Identify which cell holds the provided text, then report its [x, y] central coordinate. 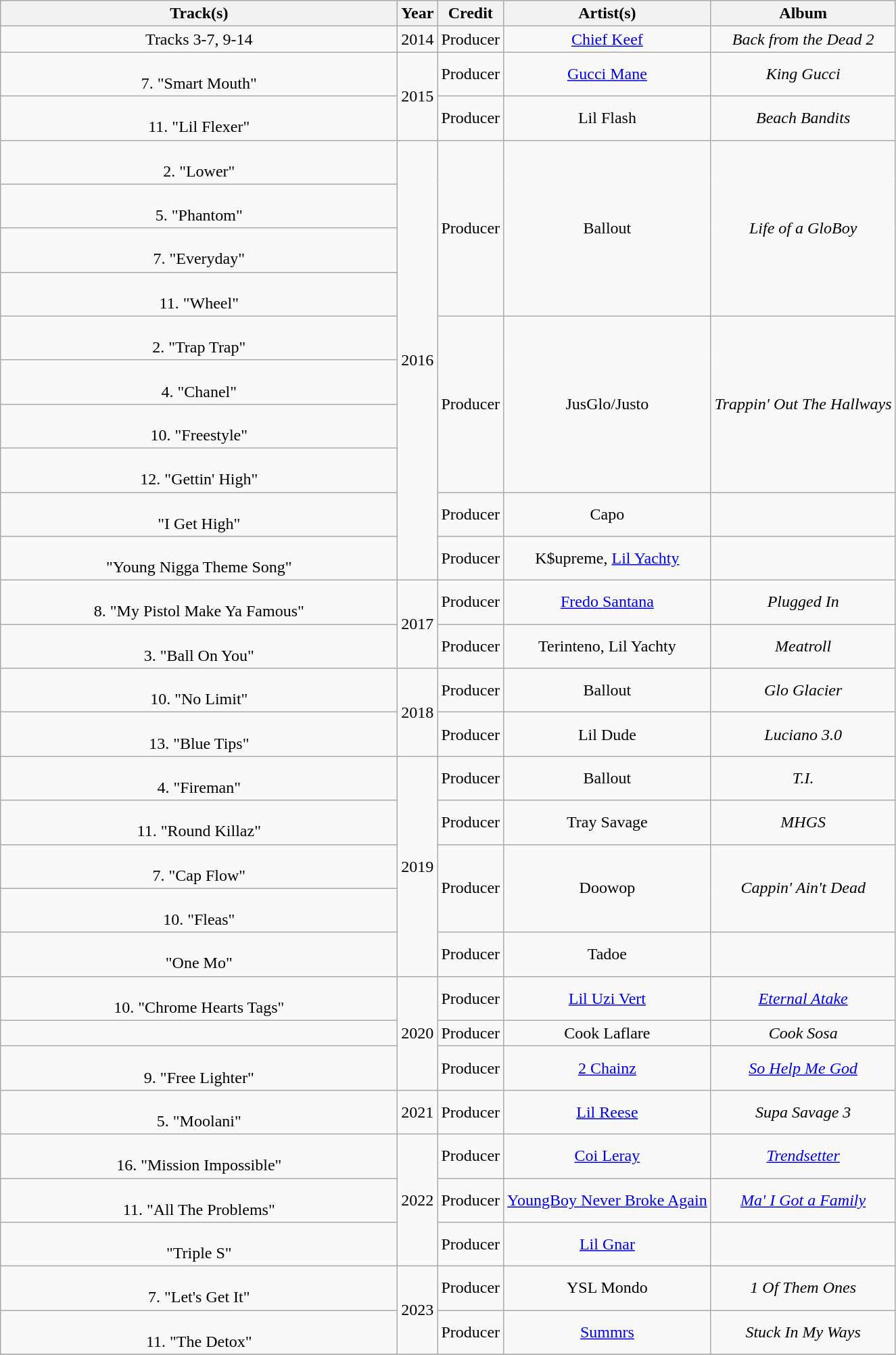
Cook Sosa [803, 1033]
So Help Me God [803, 1067]
5. "Phantom" [199, 206]
7. "Cap Flow" [199, 866]
Glo Glacier [803, 690]
Luciano 3.0 [803, 735]
"Young Nigga Theme Song" [199, 559]
2018 [418, 712]
Ma' I Got a Family [803, 1200]
10. "Freestyle" [199, 426]
10. "Fleas" [199, 911]
Album [803, 14]
3. "Ball On You" [199, 647]
1 Of Them Ones [803, 1288]
11. "All The Problems" [199, 1200]
"Triple S" [199, 1245]
2 Chainz [607, 1067]
Eternal Atake [803, 998]
Terinteno, Lil Yachty [607, 647]
Artist(s) [607, 14]
Supa Savage 3 [803, 1112]
2014 [418, 39]
Tray Savage [607, 823]
7. "Everyday" [199, 250]
Track(s) [199, 14]
Stuck In My Ways [803, 1333]
2023 [418, 1310]
Capo [607, 514]
Gucci Mane [607, 74]
11. "Wheel" [199, 294]
Tracks 3-7, 9-14 [199, 39]
YSL Mondo [607, 1288]
Back from the Dead 2 [803, 39]
11. "Lil Flexer" [199, 118]
YoungBoy Never Broke Again [607, 1200]
2016 [418, 360]
4. "Chanel" [199, 382]
Doowop [607, 888]
2022 [418, 1200]
Tadoe [607, 954]
JusGlo/Justo [607, 404]
9. "Free Lighter" [199, 1067]
13. "Blue Tips" [199, 735]
7. "Let's Get It" [199, 1288]
Lil Dude [607, 735]
Chief Keef [607, 39]
2020 [418, 1033]
Lil Gnar [607, 1245]
Lil Flash [607, 118]
Year [418, 14]
"I Get High" [199, 514]
MHGS [803, 823]
10. "No Limit" [199, 690]
8. "My Pistol Make Ya Famous" [199, 602]
Summrs [607, 1333]
Lil Uzi Vert [607, 998]
Life of a GloBoy [803, 228]
7. "Smart Mouth" [199, 74]
Beach Bandits [803, 118]
10. "Chrome Hearts Tags" [199, 998]
16. "Mission Impossible" [199, 1155]
K$upreme, Lil Yachty [607, 559]
Trendsetter [803, 1155]
Plugged In [803, 602]
T.I. [803, 778]
2017 [418, 624]
"One Mo" [199, 954]
2. "Lower" [199, 162]
5. "Moolani" [199, 1112]
King Gucci [803, 74]
Meatroll [803, 647]
Cappin' Ain't Dead [803, 888]
Lil Reese [607, 1112]
11. "The Detox" [199, 1333]
Cook Laflare [607, 1033]
12. "Gettin' High" [199, 469]
Trappin' Out The Hallways [803, 404]
4. "Fireman" [199, 778]
2. "Trap Trap" [199, 338]
Fredo Santana [607, 602]
Coi Leray [607, 1155]
11. "Round Killaz" [199, 823]
Credit [471, 14]
2021 [418, 1112]
2019 [418, 866]
2015 [418, 96]
